Provide the (x, y) coordinate of the cell's center where the given text is located.  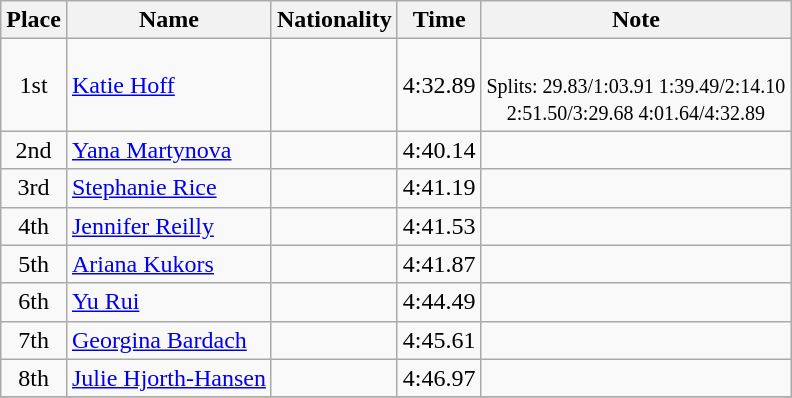
Name (168, 20)
2nd (34, 150)
Katie Hoff (168, 85)
4:41.53 (439, 226)
4:46.97 (439, 378)
5th (34, 264)
Yu Rui (168, 302)
Time (439, 20)
Place (34, 20)
4:41.19 (439, 188)
4th (34, 226)
Jennifer Reilly (168, 226)
3rd (34, 188)
1st (34, 85)
8th (34, 378)
7th (34, 340)
Yana Martynova (168, 150)
Nationality (334, 20)
4:45.61 (439, 340)
4:41.87 (439, 264)
4:44.49 (439, 302)
Stephanie Rice (168, 188)
6th (34, 302)
Georgina Bardach (168, 340)
4:40.14 (439, 150)
Ariana Kukors (168, 264)
Julie Hjorth-Hansen (168, 378)
Note (636, 20)
4:32.89 (439, 85)
Splits: 29.83/1:03.91 1:39.49/2:14.10 2:51.50/3:29.68 4:01.64/4:32.89 (636, 85)
